Extract the (x, y) coordinate from the center of the cell holding the provided text.  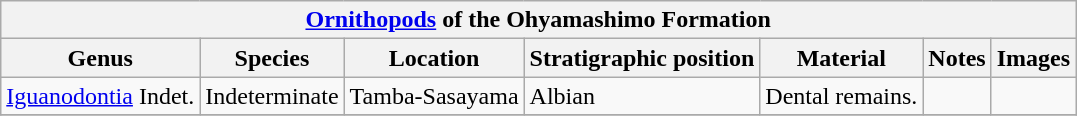
Material (842, 58)
Location (434, 58)
Tamba-Sasayama (434, 96)
Ornithopods of the Ohyamashimo Formation (538, 20)
Stratigraphic position (642, 58)
Images (1033, 58)
Iguanodontia Indet. (100, 96)
Albian (642, 96)
Dental remains. (842, 96)
Indeterminate (272, 96)
Species (272, 58)
Notes (957, 58)
Genus (100, 58)
